Return [X, Y] of the center of cell containing provided text 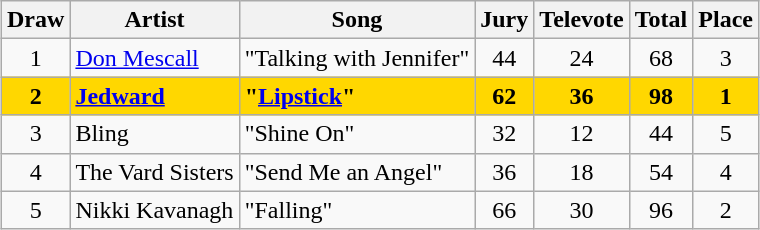
24 [582, 58]
Bling [154, 134]
96 [661, 210]
Place [726, 20]
66 [504, 210]
Total [661, 20]
54 [661, 172]
Nikki Kavanagh [154, 210]
"Shine On" [357, 134]
Artist [154, 20]
Song [357, 20]
"Talking with Jennifer" [357, 58]
18 [582, 172]
32 [504, 134]
98 [661, 96]
Jedward [154, 96]
Don Mescall [154, 58]
Televote [582, 20]
12 [582, 134]
"Send Me an Angel" [357, 172]
"Falling" [357, 210]
Jury [504, 20]
Draw [35, 20]
30 [582, 210]
The Vard Sisters [154, 172]
62 [504, 96]
68 [661, 58]
"Lipstick" [357, 96]
